Return (x, y) of the center of cell containing provided text 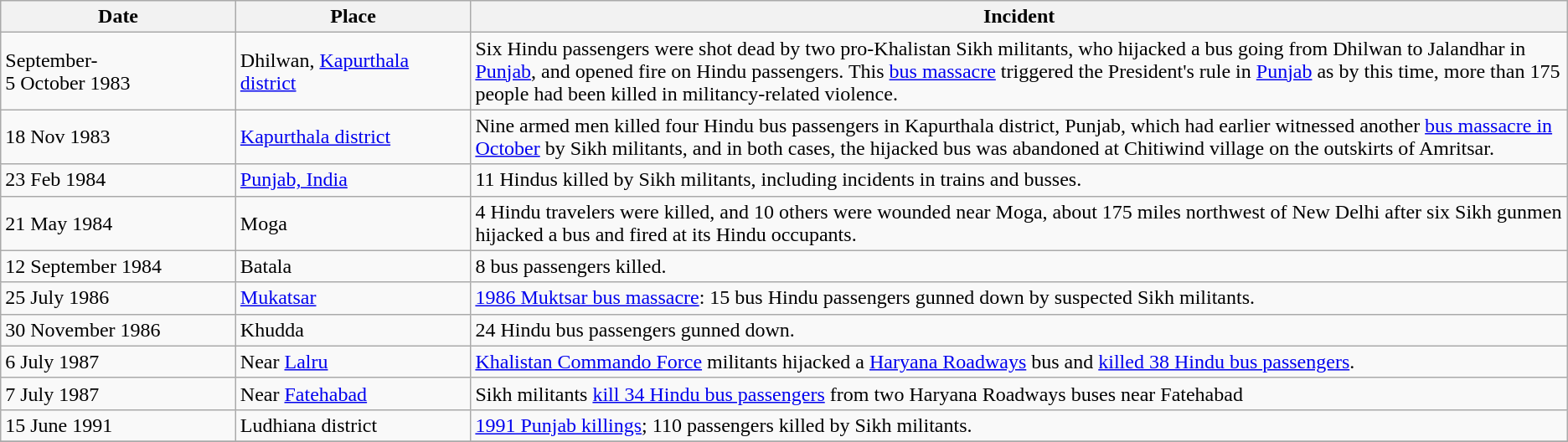
Date (119, 17)
18 Nov 1983 (119, 137)
Incident (1019, 17)
Place (353, 17)
Ludhiana district (353, 425)
Moga (353, 223)
1991 Punjab killings; 110 passengers killed by Sikh militants. (1019, 425)
6 July 1987 (119, 362)
Khalistan Commando Force militants hijacked a Haryana Roadways bus and killed 38 Hindu bus passengers. (1019, 362)
1986 Muktsar bus massacre: 15 bus Hindu passengers gunned down by suspected Sikh militants. (1019, 298)
24 Hindu bus passengers gunned down. (1019, 330)
25 July 1986 (119, 298)
15 June 1991 (119, 425)
Kapurthala district (353, 137)
Sikh militants kill 34 Hindu bus passengers from two Haryana Roadways buses near Fatehabad (1019, 393)
Batala (353, 266)
7 July 1987 (119, 393)
23 Feb 1984 (119, 180)
Dhilwan, Kapurthala district (353, 71)
12 September 1984 (119, 266)
8 bus passengers killed. (1019, 266)
Near Lalru (353, 362)
Khudda (353, 330)
Mukatsar (353, 298)
Punjab, India (353, 180)
11 Hindus killed by Sikh militants, including incidents in trains and busses. (1019, 180)
21 May 1984 (119, 223)
Near Fatehabad (353, 393)
September-5 October 1983 (119, 71)
30 November 1986 (119, 330)
